Pinpoint the cell where the given text exists, returning its [x, y] midpoint coordinate. 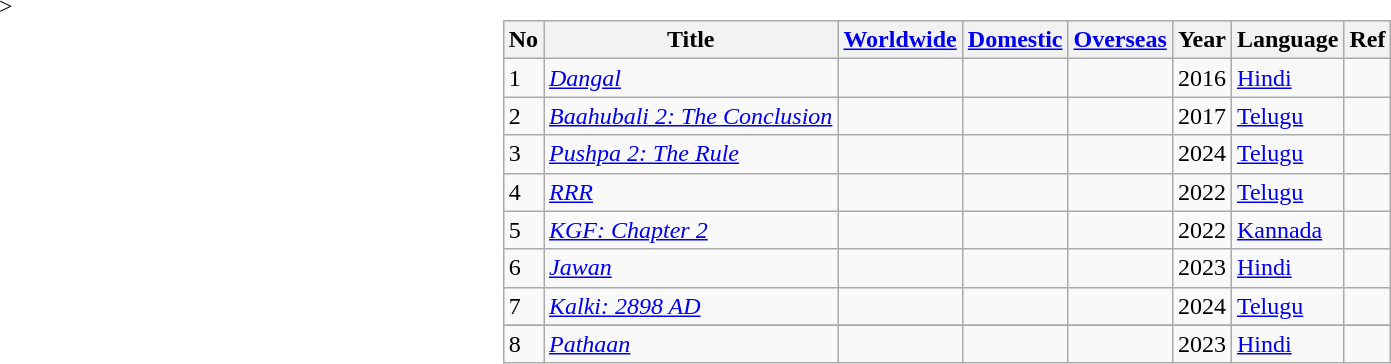
Overseas [1120, 40]
7 [523, 306]
4 [523, 192]
Title [691, 40]
Domestic [1015, 40]
3 [523, 154]
2 [523, 116]
5 [523, 230]
6 [523, 268]
Kannada [1287, 230]
Year [1202, 40]
Pathaan [691, 344]
Worldwide [900, 40]
2016 [1202, 78]
Pushpa 2: The Rule [691, 154]
2017 [1202, 116]
Kalki: 2898 AD [691, 306]
8 [523, 344]
KGF: Chapter 2 [691, 230]
Language [1287, 40]
Jawan [691, 268]
Baahubali 2: The Conclusion [691, 116]
No [523, 40]
RRR [691, 192]
1 [523, 78]
Dangal [691, 78]
Ref [1368, 40]
